Return the (x, y) coordinate for the center point of the cell that contains the specified text.  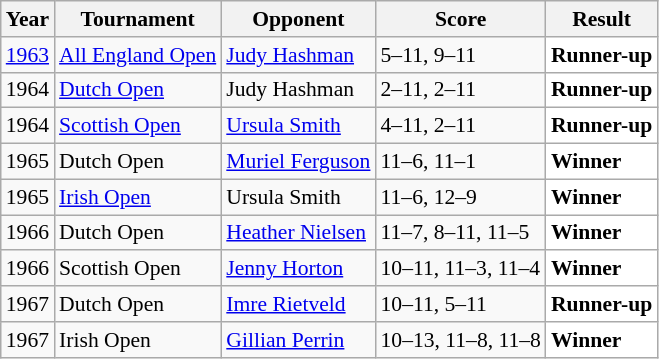
10–11, 11–3, 11–4 (460, 269)
11–6, 11–1 (460, 162)
5–11, 9–11 (460, 55)
10–11, 5–11 (460, 304)
All England Open (138, 55)
4–11, 2–11 (460, 126)
2–11, 2–11 (460, 90)
Gillian Perrin (298, 340)
11–7, 8–11, 11–5 (460, 233)
Jenny Horton (298, 269)
Score (460, 19)
Heather Nielsen (298, 233)
Tournament (138, 19)
Muriel Ferguson (298, 162)
11–6, 12–9 (460, 197)
Opponent (298, 19)
10–13, 11–8, 11–8 (460, 340)
Year (28, 19)
Imre Rietveld (298, 304)
Result (602, 19)
1963 (28, 55)
